Scan for the cell matching the given text and deliver its (X, Y) coordinate at center. 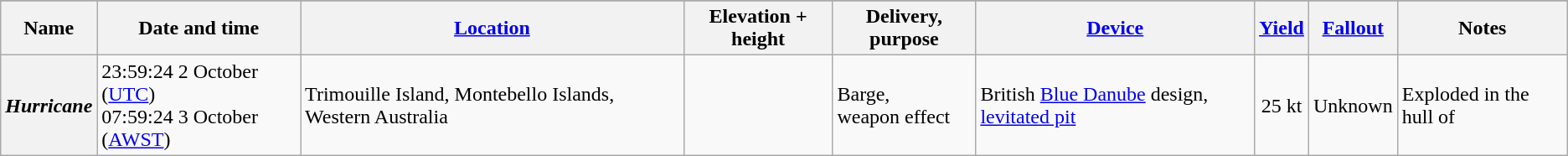
Trimouille Island, Montebello Islands, Western Australia (493, 106)
Exploded in the hull of (1483, 106)
Barge,weapon effect (905, 106)
Device (1116, 29)
Fallout (1353, 29)
Delivery, purpose (905, 29)
Name (49, 29)
25 kt (1282, 106)
Hurricane (49, 106)
Elevation + height (758, 29)
Notes (1483, 29)
23:59:24 2 October (UTC)07:59:24 3 October (AWST) (199, 106)
British Blue Danube design, levitated pit (1116, 106)
Location (493, 29)
Unknown (1353, 106)
Yield (1282, 29)
Date and time (199, 29)
